Determine the (X, Y) coordinate at the center of the cell enclosing the given text.  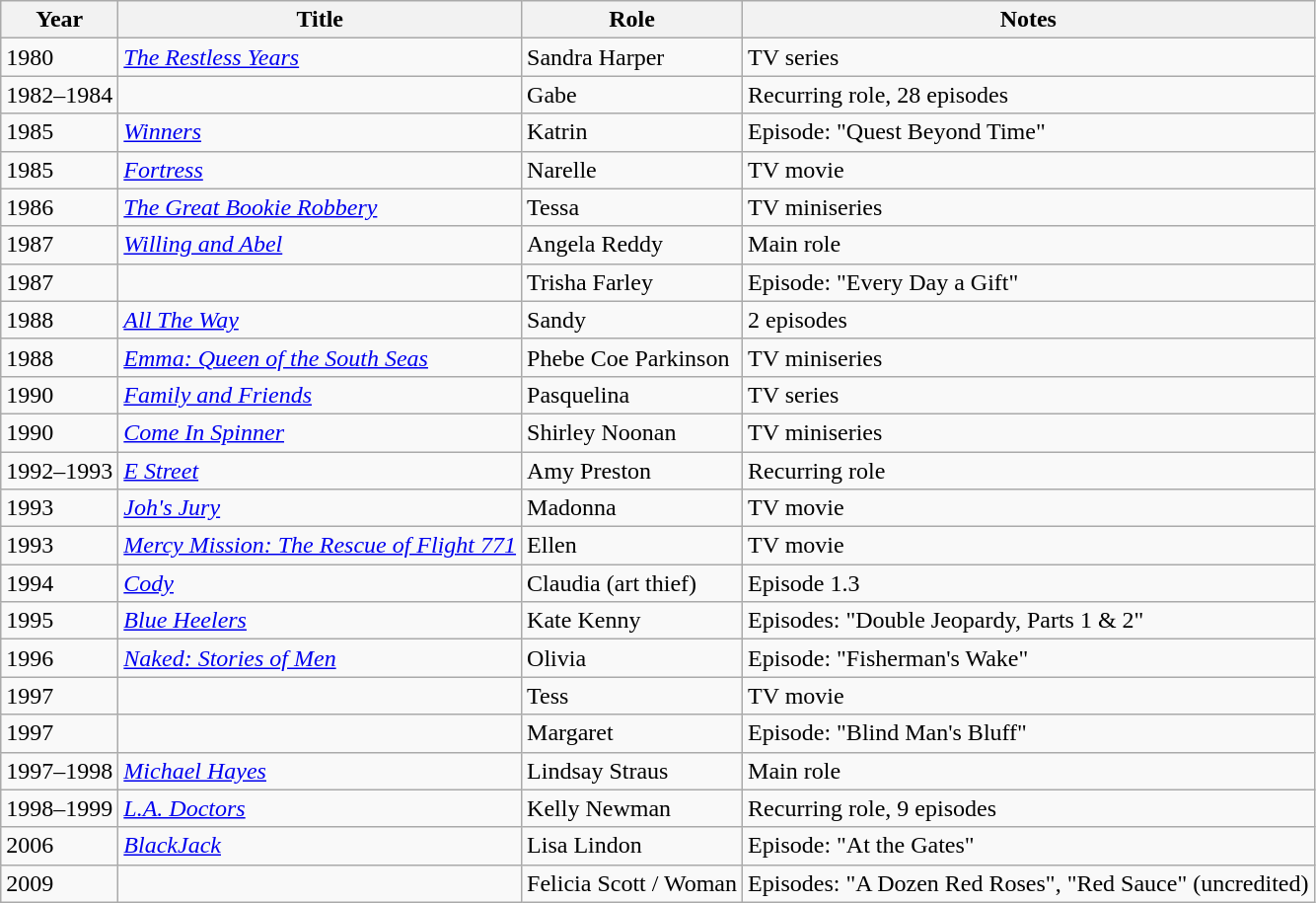
Ellen (632, 546)
L.A. Doctors (320, 808)
All The Way (320, 320)
Amy Preston (632, 471)
Sandy (632, 320)
Episode: "Every Day a Gift" (1028, 282)
Claudia (art thief) (632, 583)
Mercy Mission: The Rescue of Flight 771 (320, 546)
Felicia Scott / Woman (632, 883)
Episode: "Blind Man's Bluff" (1028, 733)
Episode: "At the Gates" (1028, 846)
1997–1998 (59, 771)
Cody (320, 583)
Madonna (632, 508)
Margaret (632, 733)
Notes (1028, 20)
Narelle (632, 170)
Phebe Coe Parkinson (632, 357)
Lindsay Straus (632, 771)
Family and Friends (320, 395)
2 episodes (1028, 320)
1986 (59, 207)
Episode: "Quest Beyond Time" (1028, 132)
E Street (320, 471)
Emma: Queen of the South Seas (320, 357)
Blue Heelers (320, 621)
1980 (59, 57)
Sandra Harper (632, 57)
Episodes: "A Dozen Red Roses", "Red Sauce" (uncredited) (1028, 883)
Katrin (632, 132)
Angela Reddy (632, 245)
2009 (59, 883)
Michael Hayes (320, 771)
Gabe (632, 95)
The Restless Years (320, 57)
Tess (632, 696)
Tessa (632, 207)
Naked: Stories of Men (320, 658)
Episode: "Fisherman's Wake" (1028, 658)
Year (59, 20)
1994 (59, 583)
Shirley Noonan (632, 432)
Title (320, 20)
Willing and Abel (320, 245)
Trisha Farley (632, 282)
Come In Spinner (320, 432)
Episode 1.3 (1028, 583)
The Great Bookie Robbery (320, 207)
Kate Kenny (632, 621)
BlackJack (320, 846)
1982–1984 (59, 95)
Recurring role, 9 episodes (1028, 808)
1996 (59, 658)
Joh's Jury (320, 508)
Lisa Lindon (632, 846)
1995 (59, 621)
Recurring role, 28 episodes (1028, 95)
1998–1999 (59, 808)
Fortress (320, 170)
Olivia (632, 658)
Winners (320, 132)
Episodes: "Double Jeopardy, Parts 1 & 2" (1028, 621)
Recurring role (1028, 471)
2006 (59, 846)
1992–1993 (59, 471)
Pasquelina (632, 395)
Role (632, 20)
Kelly Newman (632, 808)
